Output the (X, Y) coordinate of the center of the cell containing the given text.  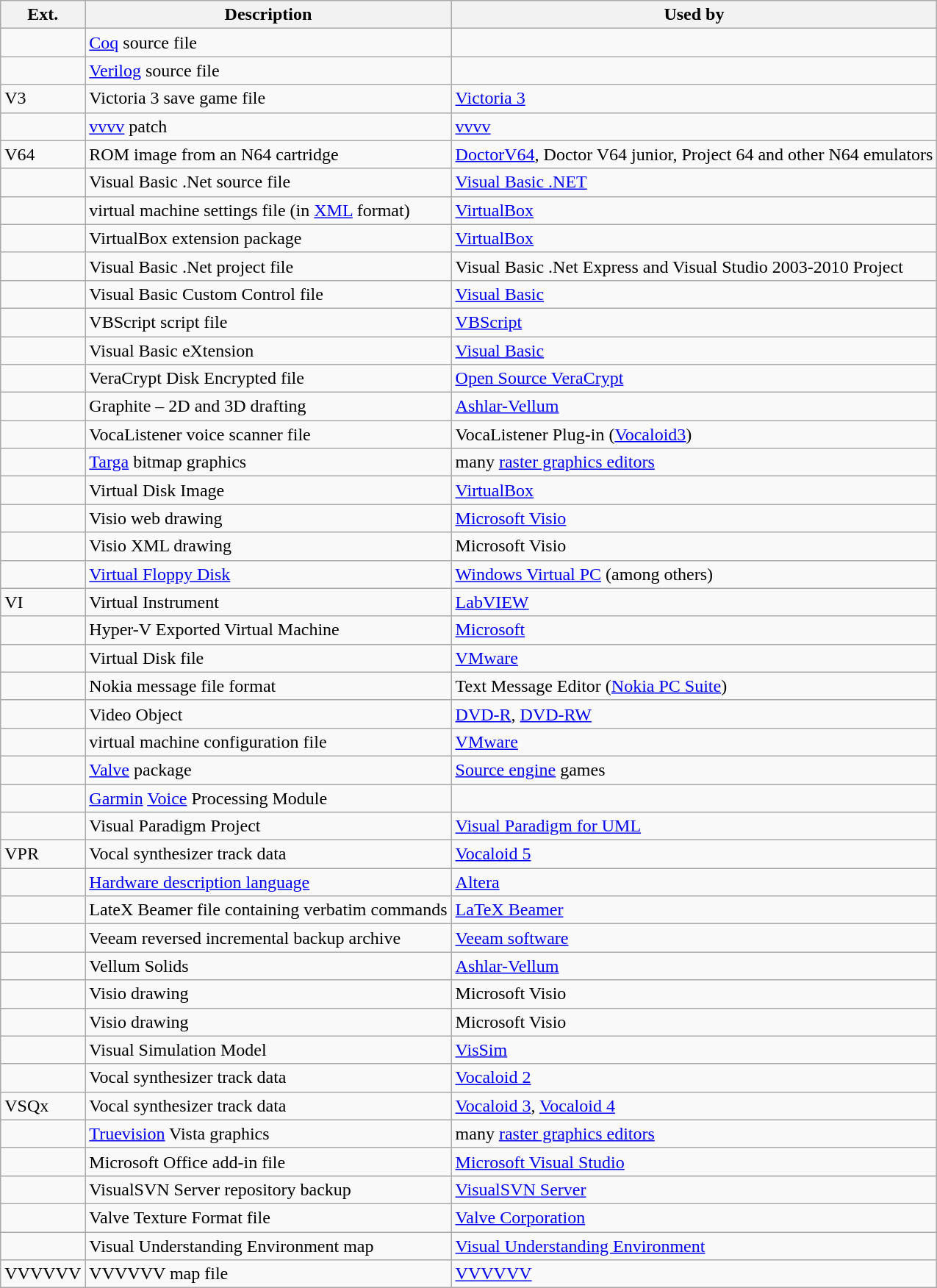
Microsoft Office add-in file (268, 1162)
VocaListener Plug-in (Vocaloid3) (694, 434)
Source engine games (694, 770)
Visual Paradigm for UML (694, 826)
Visual Understanding Environment map (268, 1246)
Coq source file (268, 43)
Visual Basic .NET (694, 182)
vvvv (694, 126)
V64 (43, 154)
VPR (43, 854)
LateX Beamer file containing verbatim commands (268, 910)
VVVVVV map file (268, 1274)
LabVIEW (694, 602)
Victoria 3 (694, 99)
VisSim (694, 1050)
Vocaloid 2 (694, 1078)
Verilog source file (268, 71)
Text Message Editor (Nokia PC Suite) (694, 686)
Microsoft (694, 630)
VBScript (694, 322)
Visual Understanding Environment (694, 1246)
Graphite – 2D and 3D drafting (268, 407)
Truevision Vista graphics (268, 1134)
VSQx (43, 1106)
Microsoft Visual Studio (694, 1162)
Visual Simulation Model (268, 1050)
Valve Corporation (694, 1217)
Vocaloid 5 (694, 854)
Garmin Voice Processing Module (268, 798)
Visual Basic eXtension (268, 351)
Visual Basic .Net project file (268, 266)
VirtualBox extension package (268, 238)
VBScript script file (268, 322)
Visio web drawing (268, 518)
Hyper-V Exported Virtual Machine (268, 630)
Ext. (43, 15)
Visual Basic Custom Control file (268, 294)
Vocaloid 3, Vocaloid 4 (694, 1106)
DVD-R, DVD-RW (694, 714)
ROM image from an N64 cartridge (268, 154)
VocaListener voice scanner file (268, 434)
Open Source VeraCrypt (694, 379)
Hardware description language (268, 882)
Virtual Disk Image (268, 490)
Veeam reversed incremental backup archive (268, 938)
Altera (694, 882)
Vellum Solids (268, 966)
Windows Virtual PC (among others) (694, 574)
Valve package (268, 770)
VI (43, 602)
VisualSVN Server repository backup (268, 1189)
Virtual Disk file (268, 658)
VisualSVN Server (694, 1189)
DoctorV64, Doctor V64 junior, Project 64 and other N64 emulators (694, 154)
Visio XML drawing (268, 546)
Visual Basic .Net source file (268, 182)
Nokia message file format (268, 686)
Used by (694, 15)
Description (268, 15)
Virtual Instrument (268, 602)
VeraCrypt Disk Encrypted file (268, 379)
virtual machine configuration file (268, 742)
vvvv patch (268, 126)
Victoria 3 save game file (268, 99)
Virtual Floppy Disk (268, 574)
Video Object (268, 714)
virtual machine settings file (in XML format) (268, 210)
Valve Texture Format file (268, 1217)
Veeam software (694, 938)
Targa bitmap graphics (268, 462)
Visual Basic .Net Express and Visual Studio 2003-2010 Project (694, 266)
LaTeX Beamer (694, 910)
V3 (43, 99)
Visual Paradigm Project (268, 826)
